Provide the (x, y) coordinate of the cell's center where the given text is located.  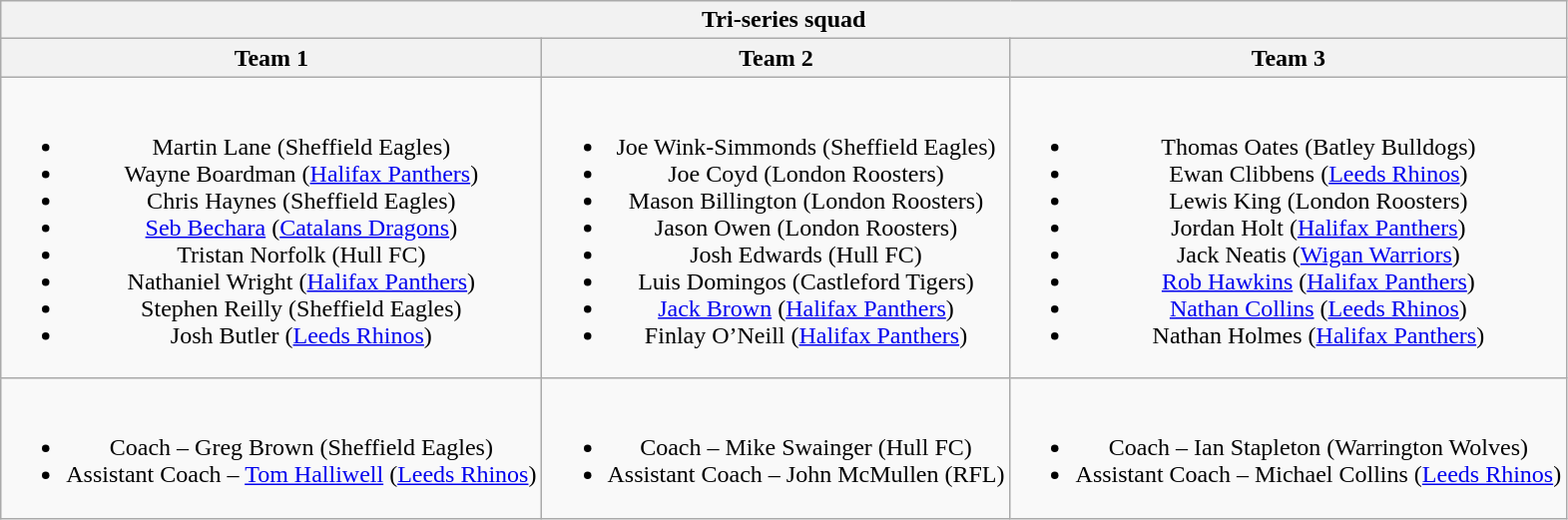
Coach – Ian Stapleton (Warrington Wolves)Assistant Coach – Michael Collins (Leeds Rhinos) (1289, 448)
Team 1 (271, 58)
Team 2 (777, 58)
Tri-series squad (784, 20)
Team 3 (1289, 58)
Coach – Greg Brown (Sheffield Eagles)Assistant Coach – Tom Halliwell (Leeds Rhinos) (271, 448)
Coach – Mike Swainger (Hull FC)Assistant Coach – John McMullen (RFL) (777, 448)
